Detect which cell encompasses the target text, then output its [x, y] center coordinate. 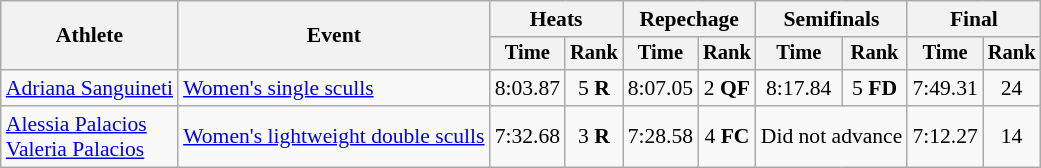
Heats [556, 19]
24 [1012, 88]
Athlete [90, 36]
7:28.58 [660, 136]
Adriana Sanguineti [90, 88]
Women's lightweight double sculls [334, 136]
Semifinals [832, 19]
7:49.31 [944, 88]
8:03.87 [528, 88]
7:32.68 [528, 136]
14 [1012, 136]
8:07.05 [660, 88]
Women's single sculls [334, 88]
Event [334, 36]
7:12.27 [944, 136]
5 FD [875, 88]
Repechage [690, 19]
4 FC [727, 136]
8:17.84 [799, 88]
Did not advance [832, 136]
Alessia PalaciosValeria Palacios [90, 136]
5 R [594, 88]
2 QF [727, 88]
3 R [594, 136]
Final [974, 19]
